Locate the cell with the specified text and output its (x, y) center coordinate. 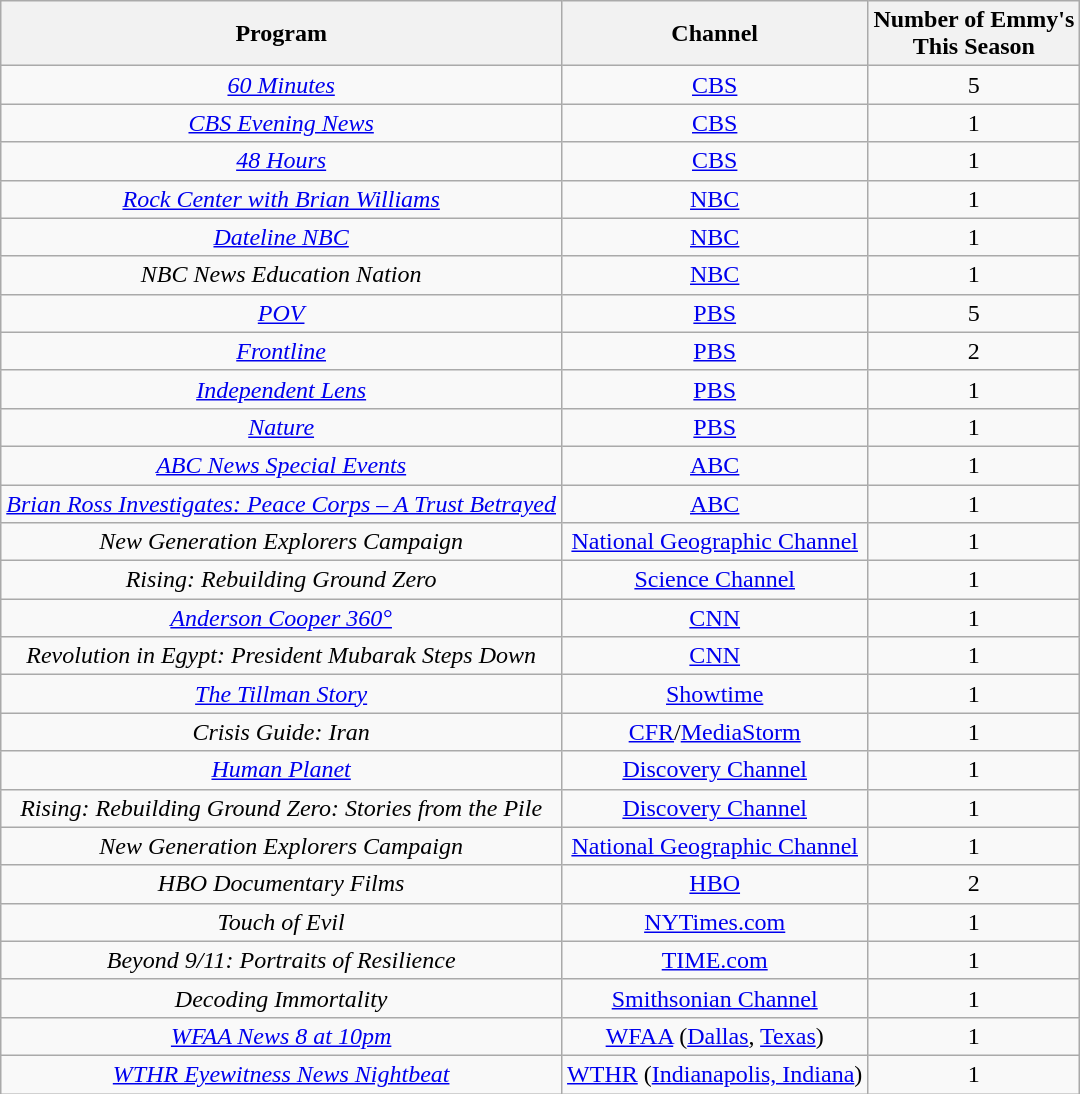
The Tillman Story (282, 694)
Crisis Guide: Iran (282, 732)
CFR/MediaStorm (715, 732)
Science Channel (715, 580)
POV (282, 313)
60 Minutes (282, 85)
Human Planet (282, 770)
Independent Lens (282, 389)
Rising: Rebuilding Ground Zero (282, 580)
Showtime (715, 694)
TIME.com (715, 960)
Rising: Rebuilding Ground Zero: Stories from the Pile (282, 808)
Touch of Evil (282, 922)
HBO Documentary Films (282, 884)
Nature (282, 427)
Anderson Cooper 360° (282, 618)
CBS Evening News (282, 123)
Beyond 9/11: Portraits of Resilience (282, 960)
Rock Center with Brian Williams (282, 199)
Decoding Immortality (282, 998)
Smithsonian Channel (715, 998)
48 Hours (282, 161)
Program (282, 34)
WFAA (Dallas, Texas) (715, 1036)
WTHR Eyewitness News Nightbeat (282, 1074)
ABC News Special Events (282, 465)
HBO (715, 884)
Number of Emmy's This Season (974, 34)
WFAA News 8 at 10pm (282, 1036)
Brian Ross Investigates: Peace Corps – A Trust Betrayed (282, 503)
Channel (715, 34)
NBC News Education Nation (282, 275)
Dateline NBC (282, 237)
WTHR (Indianapolis, Indiana) (715, 1074)
NYTimes.com (715, 922)
Revolution in Egypt: President Mubarak Steps Down (282, 656)
Frontline (282, 351)
